Scan for the cell matching the given text and deliver its (X, Y) coordinate at center. 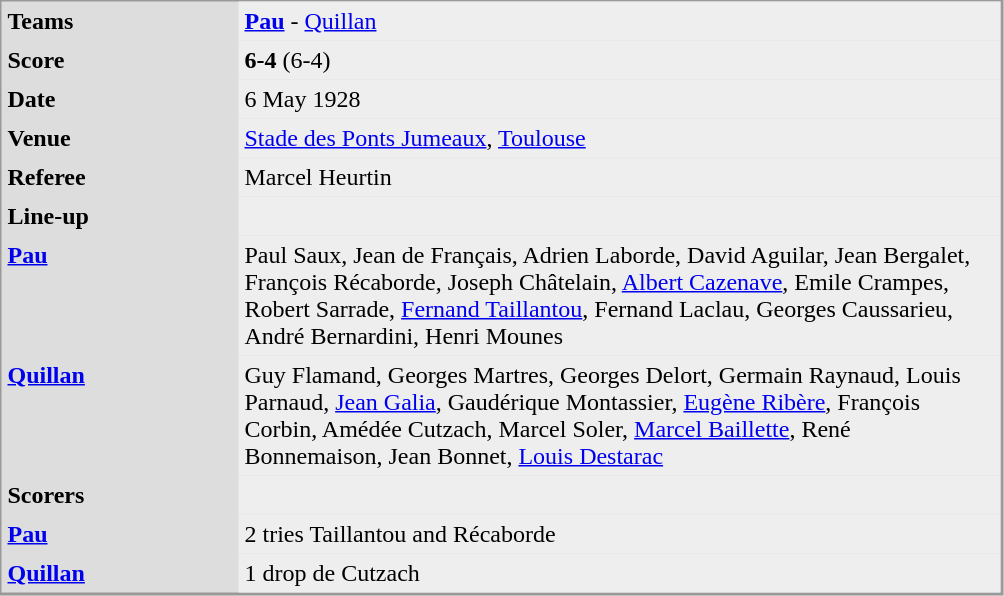
Scorers (120, 496)
Pau - Quillan (619, 22)
Marcel Heurtin (619, 178)
6-4 (6-4) (619, 60)
Score (120, 60)
Line-up (120, 216)
Date (120, 100)
Stade des Ponts Jumeaux, Toulouse (619, 138)
6 May 1928 (619, 100)
Venue (120, 138)
Teams (120, 22)
2 tries Taillantou and Récaborde (619, 534)
Referee (120, 178)
1 drop de Cutzach (619, 574)
